Provide the (x, y) coordinate of the cell's center where the given text is located.  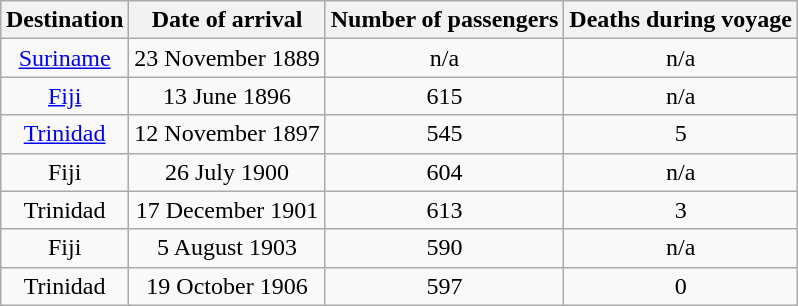
615 (444, 96)
5 (681, 134)
613 (444, 210)
26 July 1900 (227, 172)
Date of arrival (227, 20)
Deaths during voyage (681, 20)
23 November 1889 (227, 58)
13 June 1896 (227, 96)
12 November 1897 (227, 134)
0 (681, 286)
19 October 1906 (227, 286)
597 (444, 286)
Suriname (64, 58)
Number of passengers (444, 20)
590 (444, 248)
604 (444, 172)
5 August 1903 (227, 248)
17 December 1901 (227, 210)
Destination (64, 20)
3 (681, 210)
545 (444, 134)
